Determine the (X, Y) coordinate at the center of the cell enclosing the given text.  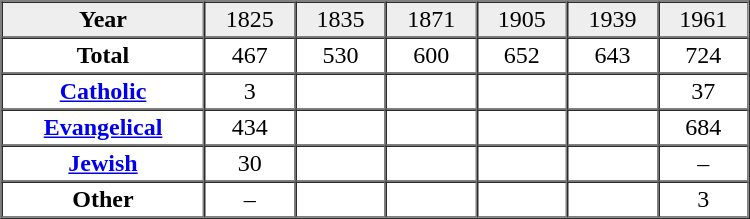
1961 (704, 20)
Other (104, 200)
684 (704, 128)
530 (340, 56)
37 (704, 92)
Evangelical (104, 128)
434 (250, 128)
Jewish (104, 164)
Catholic (104, 92)
652 (522, 56)
1905 (522, 20)
30 (250, 164)
643 (612, 56)
1871 (432, 20)
1939 (612, 20)
Year (104, 20)
1835 (340, 20)
1825 (250, 20)
724 (704, 56)
600 (432, 56)
Total (104, 56)
467 (250, 56)
